For the text-containing cell, return its midpoint in [X, Y] coordinate format. 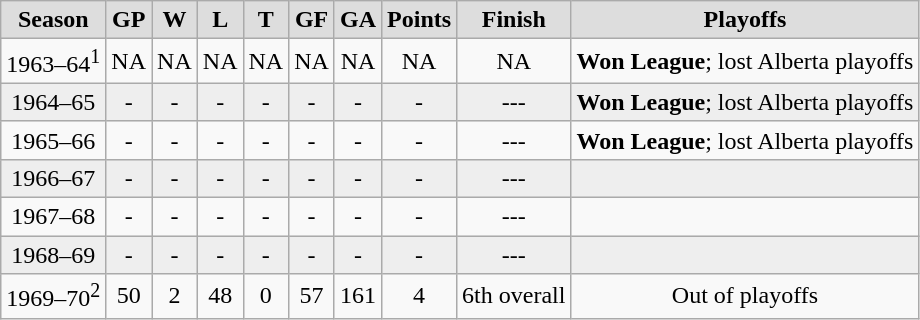
0 [266, 296]
57 [312, 296]
6th overall [514, 296]
1967–68 [54, 217]
Playoffs [745, 20]
Finish [514, 20]
Season [54, 20]
L [220, 20]
Out of playoffs [745, 296]
GF [312, 20]
1963–641 [54, 62]
161 [358, 296]
2 [175, 296]
1966–67 [54, 178]
1969–702 [54, 296]
T [266, 20]
1965–66 [54, 140]
48 [220, 296]
GP [129, 20]
GA [358, 20]
Points [420, 20]
W [175, 20]
1968–69 [54, 255]
50 [129, 296]
1964–65 [54, 102]
4 [420, 296]
